From the cell containing the given text, extract its center point as [x, y] coordinate. 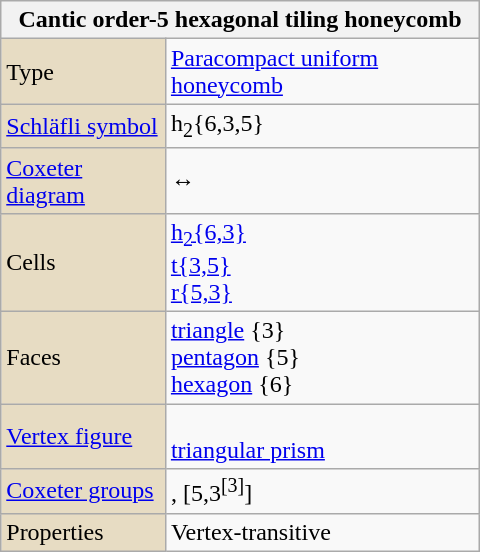
Vertex-transitive [322, 532]
h2{6,3} t{3,5} r{5,3} [322, 262]
Cells [84, 262]
Schläfli symbol [84, 126]
Faces [84, 358]
triangle {3}pentagon {5}hexagon {6} [322, 358]
triangular prism [322, 436]
Vertex figure [84, 436]
Cantic order-5 hexagonal tiling honeycomb [240, 20]
Paracompact uniform honeycomb [322, 72]
Coxeter groups [84, 492]
Type [84, 72]
, [5,3[3]] [322, 492]
↔ [322, 180]
h2{6,3,5} [322, 126]
Properties [84, 532]
Coxeter diagram [84, 180]
